Determine the [X, Y] coordinate at the center of the cell enclosing the given text.  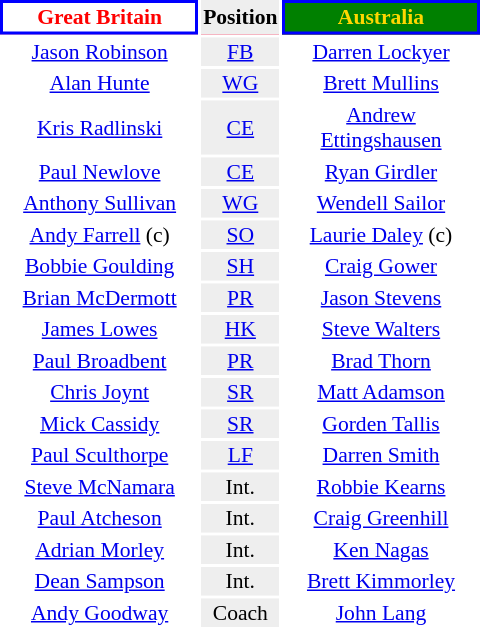
HK [240, 329]
John Lang [381, 612]
Mick Cassidy [100, 424]
Adrian Morley [100, 550]
Ryan Girdler [381, 172]
Steve McNamara [100, 486]
James Lowes [100, 329]
Great Britain [100, 17]
Bobbie Goulding [100, 266]
Ken Nagas [381, 550]
Position [240, 17]
SH [240, 266]
Andy Farrell (c) [100, 234]
Kris Radlinski [100, 127]
Craig Gower [381, 266]
Paul Atcheson [100, 518]
Paul Newlove [100, 172]
Chris Joynt [100, 392]
Coach [240, 612]
Dean Sampson [100, 581]
Alan Hunte [100, 83]
Matt Adamson [381, 392]
Jason Robinson [100, 52]
Paul Broadbent [100, 360]
Gorden Tallis [381, 424]
Brett Mullins [381, 83]
Darren Lockyer [381, 52]
Brett Kimmorley [381, 581]
Paul Sculthorpe [100, 455]
Brian McDermott [100, 298]
LF [240, 455]
FB [240, 52]
Robbie Kearns [381, 486]
SO [240, 234]
Brad Thorn [381, 360]
Wendell Sailor [381, 203]
Craig Greenhill [381, 518]
Darren Smith [381, 455]
Steve Walters [381, 329]
Australia [381, 17]
Laurie Daley (c) [381, 234]
Andrew Ettingshausen [381, 127]
Andy Goodway [100, 612]
Jason Stevens [381, 298]
Anthony Sullivan [100, 203]
